Detect which cell encompasses the target text, then output its (X, Y) center coordinate. 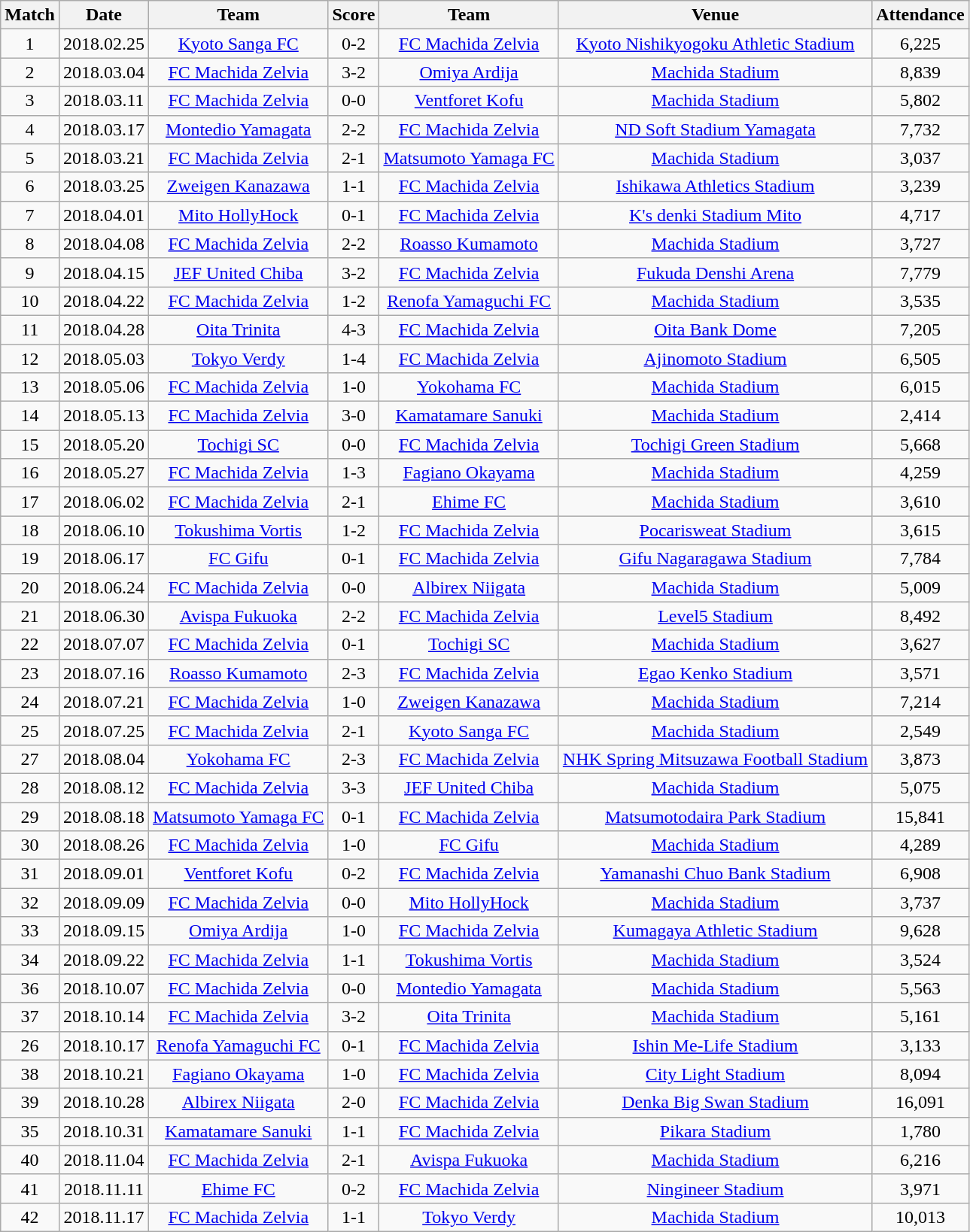
Kyoto Nishikyogoku Athletic Stadium (715, 44)
Pocarisweat Stadium (715, 530)
2018.07.07 (104, 645)
2018.11.17 (104, 1217)
2018.11.04 (104, 1160)
7,732 (920, 129)
6,908 (920, 874)
Pikara Stadium (715, 1131)
9 (30, 272)
10 (30, 301)
16,091 (920, 1103)
8,094 (920, 1074)
2018.03.21 (104, 158)
2018.09.09 (104, 903)
2018.04.22 (104, 301)
2018.10.21 (104, 1074)
3 (30, 101)
15,841 (920, 816)
18 (30, 530)
2018.05.13 (104, 416)
22 (30, 645)
3,571 (920, 673)
9,628 (920, 931)
7,784 (920, 559)
23 (30, 673)
2018.04.28 (104, 329)
2018.08.18 (104, 816)
21 (30, 616)
Oita Bank Dome (715, 329)
NHK Spring Mitsuzawa Football Stadium (715, 759)
39 (30, 1103)
24 (30, 702)
2018.04.01 (104, 215)
2,549 (920, 730)
6 (30, 187)
27 (30, 759)
Match (30, 15)
5,668 (920, 445)
3,615 (920, 530)
35 (30, 1131)
2018.03.25 (104, 187)
3-0 (354, 416)
15 (30, 445)
2018.04.15 (104, 272)
Ajinomoto Stadium (715, 359)
29 (30, 816)
2018.05.20 (104, 445)
3,239 (920, 187)
2018.07.21 (104, 702)
19 (30, 559)
3,524 (920, 960)
26 (30, 1045)
2018.10.17 (104, 1045)
6,505 (920, 359)
1-3 (354, 473)
12 (30, 359)
31 (30, 874)
5,802 (920, 101)
17 (30, 502)
4,259 (920, 473)
28 (30, 787)
2018.03.17 (104, 129)
6,216 (920, 1160)
7,779 (920, 272)
2018.11.11 (104, 1188)
3,727 (920, 244)
5,563 (920, 988)
City Light Stadium (715, 1074)
Tochigi Green Stadium (715, 445)
3-3 (354, 787)
3,971 (920, 1188)
2018.07.16 (104, 673)
Matsumotodaira Park Stadium (715, 816)
1,780 (920, 1131)
16 (30, 473)
2018.05.03 (104, 359)
2018.06.24 (104, 587)
4-3 (354, 329)
3,737 (920, 903)
Date (104, 15)
42 (30, 1217)
4,289 (920, 845)
11 (30, 329)
1-4 (354, 359)
34 (30, 960)
Venue (715, 15)
Fukuda Denshi Arena (715, 272)
25 (30, 730)
Level5 Stadium (715, 616)
40 (30, 1160)
6,225 (920, 44)
5,075 (920, 787)
K's denki Stadium Mito (715, 215)
Ishikawa Athletics Stadium (715, 187)
8,492 (920, 616)
10,013 (920, 1217)
13 (30, 387)
Yamanashi Chuo Bank Stadium (715, 874)
2018.08.12 (104, 787)
2018.08.04 (104, 759)
5,161 (920, 1017)
1 (30, 44)
2018.07.25 (104, 730)
32 (30, 903)
41 (30, 1188)
Score (354, 15)
2018.06.30 (104, 616)
2018.10.07 (104, 988)
2018.08.26 (104, 845)
33 (30, 931)
8,839 (920, 72)
2018.06.02 (104, 502)
2018.10.31 (104, 1131)
38 (30, 1074)
37 (30, 1017)
2 (30, 72)
2-0 (354, 1103)
30 (30, 845)
4,717 (920, 215)
Attendance (920, 15)
2018.05.06 (104, 387)
5,009 (920, 587)
7,205 (920, 329)
8 (30, 244)
14 (30, 416)
ND Soft Stadium Yamagata (715, 129)
3,873 (920, 759)
7,214 (920, 702)
2018.09.22 (104, 960)
2,414 (920, 416)
3,037 (920, 158)
2018.03.04 (104, 72)
2018.10.14 (104, 1017)
3,535 (920, 301)
3,133 (920, 1045)
5 (30, 158)
2018.06.17 (104, 559)
Kumagaya Athletic Stadium (715, 931)
36 (30, 988)
6,015 (920, 387)
3,627 (920, 645)
2018.10.28 (104, 1103)
2018.05.27 (104, 473)
2018.03.11 (104, 101)
2018.02.25 (104, 44)
2018.09.15 (104, 931)
3,610 (920, 502)
Gifu Nagaragawa Stadium (715, 559)
4 (30, 129)
2018.04.08 (104, 244)
2018.09.01 (104, 874)
Denka Big Swan Stadium (715, 1103)
Egao Kenko Stadium (715, 673)
Ishin Me-Life Stadium (715, 1045)
2018.06.10 (104, 530)
20 (30, 587)
7 (30, 215)
Ningineer Stadium (715, 1188)
